Search for the cell housing the specified text and yield its (X, Y) center coordinate. 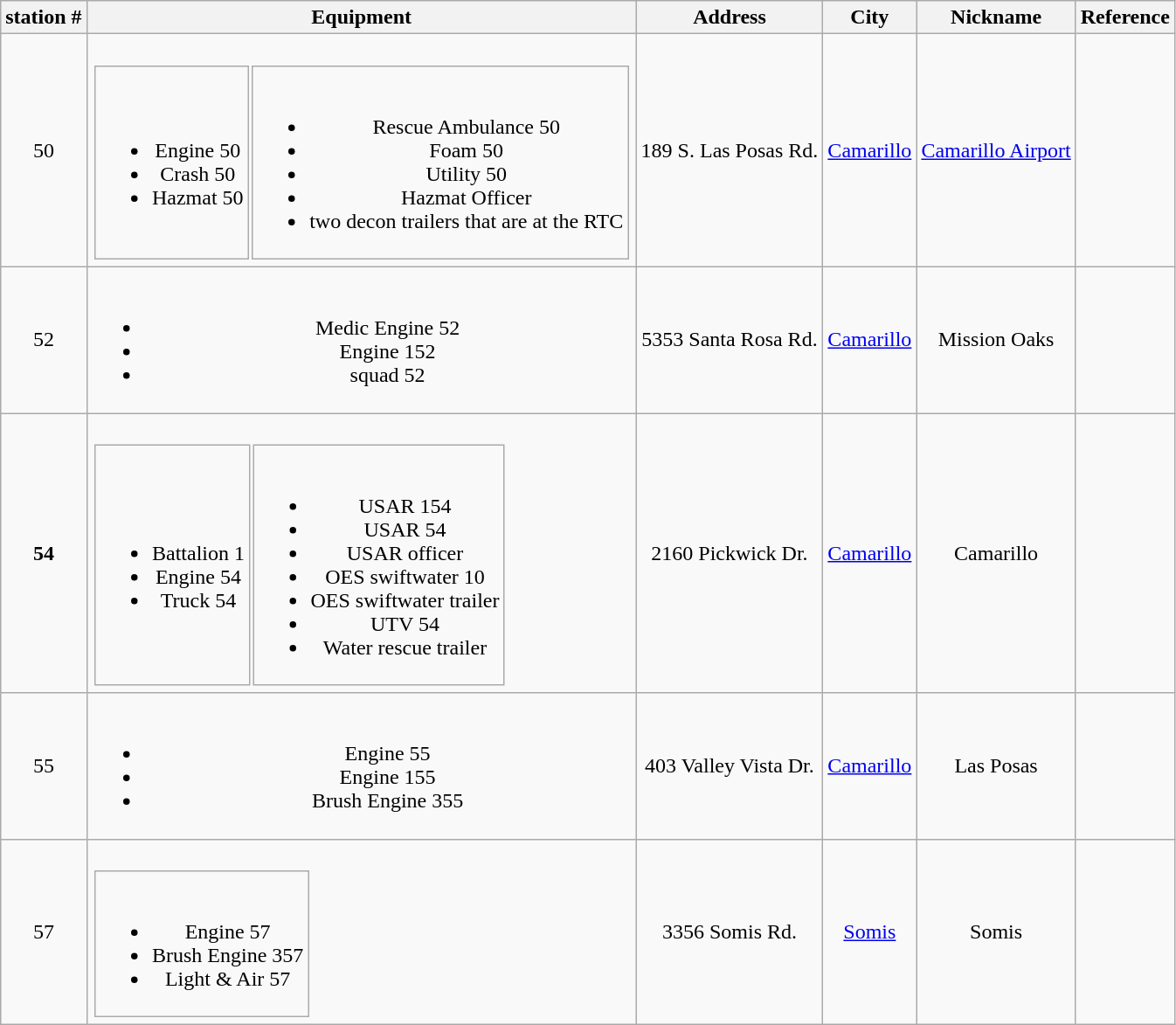
Nickname (996, 17)
55 (44, 765)
54 (44, 552)
USAR 154USAR 54USAR officerOES swiftwater 10OES swiftwater trailerUTV 54Water rescue trailer (378, 564)
52 (44, 339)
Battalion 1Engine 54Truck 54 USAR 154USAR 54USAR officerOES swiftwater 10OES swiftwater trailerUTV 54Water rescue trailer (362, 552)
City (870, 17)
Equipment (362, 17)
50 (44, 150)
Engine 50Crash 50Hazmat 50 (171, 163)
Camarillo Airport (996, 150)
Medic Engine 52Engine 152squad 52 (362, 339)
Engine 50Crash 50Hazmat 50 Rescue Ambulance 50Foam 50Utility 50Hazmat Officertwo decon trailers that are at the RTC (362, 150)
Las Posas (996, 765)
Battalion 1Engine 54Truck 54 (173, 564)
Address (730, 17)
Mission Oaks (996, 339)
3356 Somis Rd. (730, 932)
Reference (1125, 17)
5353 Santa Rosa Rd. (730, 339)
station # (44, 17)
2160 Pickwick Dr. (730, 552)
Rescue Ambulance 50Foam 50Utility 50Hazmat Officertwo decon trailers that are at the RTC (440, 163)
57 (44, 932)
Engine 55Engine 155Brush Engine 355 (362, 765)
189 S. Las Posas Rd. (730, 150)
403 Valley Vista Dr. (730, 765)
